Determine the [x, y] coordinate at the center of the cell enclosing the given text.  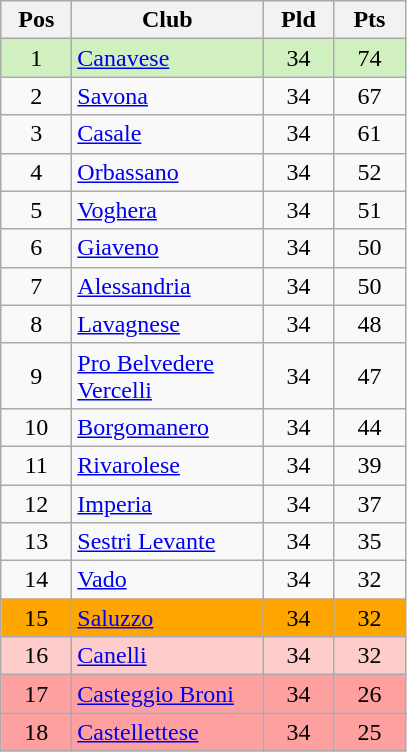
Saluzzo [168, 618]
44 [370, 427]
7 [36, 286]
13 [36, 542]
52 [370, 172]
Borgomanero [168, 427]
Pro Belvedere Vercelli [168, 376]
Orbassano [168, 172]
8 [36, 324]
51 [370, 210]
Lavagnese [168, 324]
1 [36, 58]
Alessandria [168, 286]
5 [36, 210]
Sestri Levante [168, 542]
48 [370, 324]
25 [370, 732]
Casteggio Broni [168, 694]
74 [370, 58]
Rivarolese [168, 465]
26 [370, 694]
6 [36, 248]
47 [370, 376]
Imperia [168, 503]
4 [36, 172]
37 [370, 503]
Club [168, 20]
3 [36, 134]
9 [36, 376]
11 [36, 465]
Canelli [168, 656]
Vado [168, 580]
67 [370, 96]
Voghera [168, 210]
39 [370, 465]
2 [36, 96]
Pos [36, 20]
18 [36, 732]
15 [36, 618]
Pld [298, 20]
17 [36, 694]
16 [36, 656]
12 [36, 503]
Castellettese [168, 732]
Casale [168, 134]
61 [370, 134]
Pts [370, 20]
14 [36, 580]
Giaveno [168, 248]
35 [370, 542]
Canavese [168, 58]
Savona [168, 96]
10 [36, 427]
